Output the (x, y) coordinate of the center of the cell containing the given text.  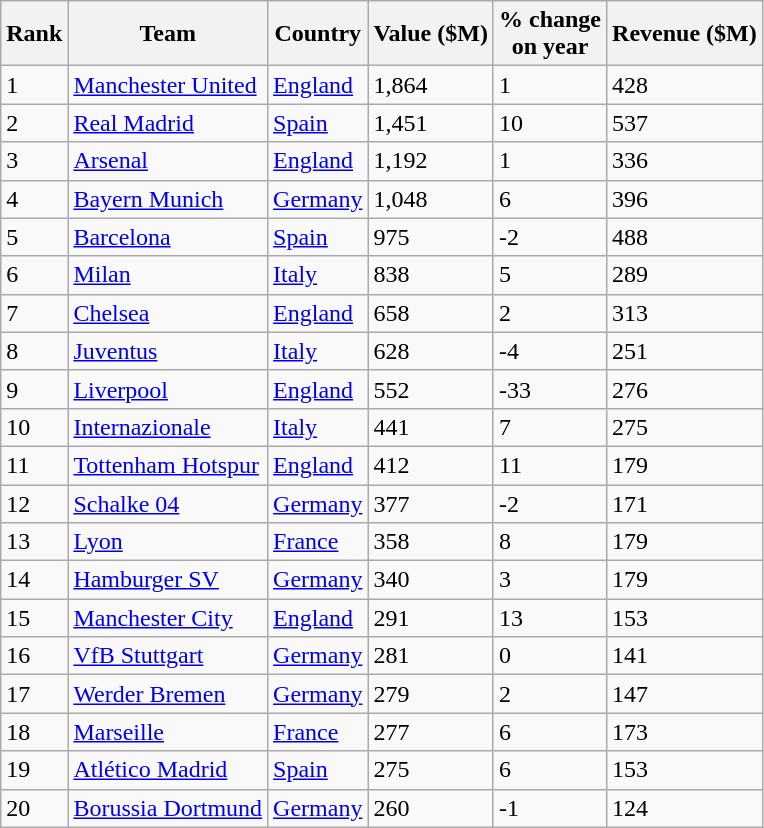
377 (431, 503)
291 (431, 618)
552 (431, 389)
4 (34, 199)
15 (34, 618)
-33 (550, 389)
0 (550, 656)
12 (34, 503)
279 (431, 694)
Borussia Dortmund (168, 808)
Hamburger SV (168, 580)
488 (685, 237)
Lyon (168, 542)
428 (685, 85)
276 (685, 389)
-1 (550, 808)
Rank (34, 34)
Liverpool (168, 389)
-4 (550, 351)
171 (685, 503)
1,864 (431, 85)
975 (431, 237)
340 (431, 580)
251 (685, 351)
358 (431, 542)
277 (431, 732)
Barcelona (168, 237)
18 (34, 732)
Value ($M) (431, 34)
Milan (168, 275)
VfB Stuttgart (168, 656)
1,451 (431, 123)
628 (431, 351)
Werder Bremen (168, 694)
14 (34, 580)
19 (34, 770)
336 (685, 161)
441 (431, 427)
1,048 (431, 199)
Manchester City (168, 618)
313 (685, 313)
20 (34, 808)
412 (431, 465)
838 (431, 275)
% changeon year (550, 34)
Juventus (168, 351)
Bayern Munich (168, 199)
9 (34, 389)
Team (168, 34)
124 (685, 808)
Marseille (168, 732)
17 (34, 694)
Real Madrid (168, 123)
Schalke 04 (168, 503)
173 (685, 732)
141 (685, 656)
1,192 (431, 161)
281 (431, 656)
Atlético Madrid (168, 770)
Revenue ($M) (685, 34)
Chelsea (168, 313)
Arsenal (168, 161)
Internazionale (168, 427)
16 (34, 656)
289 (685, 275)
Country (318, 34)
147 (685, 694)
396 (685, 199)
Manchester United (168, 85)
Tottenham Hotspur (168, 465)
537 (685, 123)
658 (431, 313)
260 (431, 808)
